From the cell containing the given text, extract its center point as [x, y] coordinate. 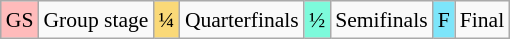
Quarterfinals [242, 20]
½ [317, 20]
F [444, 20]
GS [20, 20]
Semifinals [381, 20]
¼ [166, 20]
Group stage [96, 20]
Final [482, 20]
